Scan for the cell matching the given text and deliver its [x, y] coordinate at center. 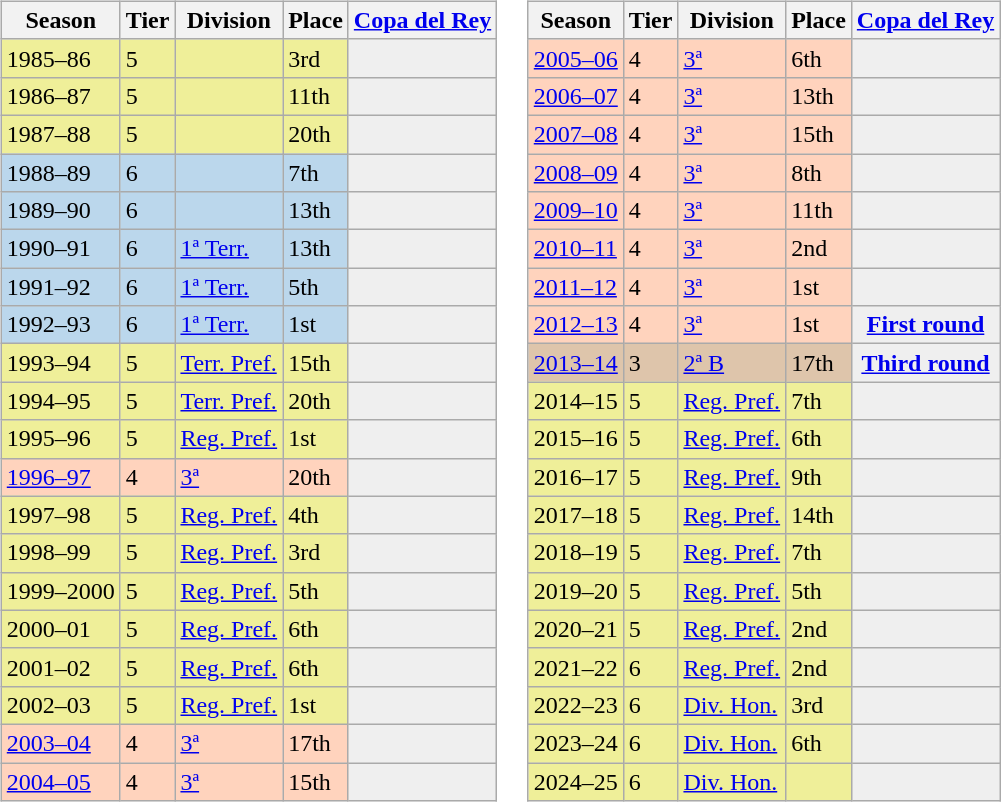
1998–99 [60, 553]
2018–19 [576, 553]
First round [925, 325]
1996–97 [60, 477]
2024–25 [576, 781]
2013–14 [576, 363]
2003–04 [60, 743]
2005–06 [576, 58]
1989–90 [60, 211]
1991–92 [60, 287]
1993–94 [60, 363]
2010–11 [576, 249]
1994–95 [60, 401]
1987–88 [60, 134]
2023–24 [576, 743]
2011–12 [576, 287]
1988–89 [60, 173]
2000–01 [60, 629]
9th [819, 477]
2021–22 [576, 667]
2004–05 [60, 781]
1985–86 [60, 58]
2002–03 [60, 705]
4th [316, 515]
2020–21 [576, 629]
1997–98 [60, 515]
1990–91 [60, 249]
Third round [925, 363]
2001–02 [60, 667]
2008–09 [576, 173]
8th [819, 173]
2007–08 [576, 134]
1999–2000 [60, 591]
1992–93 [60, 325]
2019–20 [576, 591]
2016–17 [576, 477]
3 [650, 363]
2017–18 [576, 515]
2ª B [732, 363]
2012–13 [576, 325]
2009–10 [576, 211]
2022–23 [576, 705]
2006–07 [576, 96]
1986–87 [60, 96]
2014–15 [576, 401]
1995–96 [60, 439]
14th [819, 515]
2015–16 [576, 439]
